Return (x, y) of the center of cell containing provided text 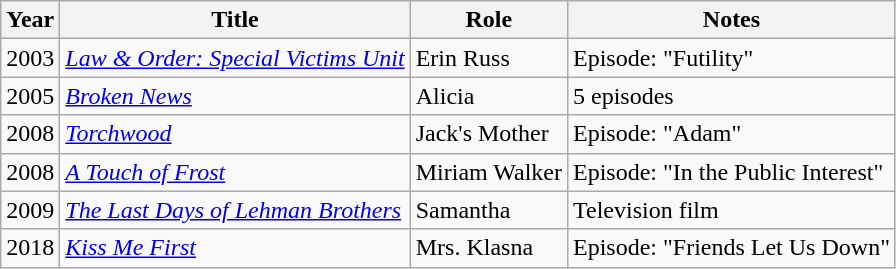
Year (30, 20)
Television film (731, 210)
2005 (30, 96)
Episode: "Friends Let Us Down" (731, 248)
2003 (30, 58)
Episode: "Adam" (731, 134)
Broken News (235, 96)
Title (235, 20)
Jack's Mother (488, 134)
Mrs. Klasna (488, 248)
Law & Order: Special Victims Unit (235, 58)
Episode: "Futility" (731, 58)
2018 (30, 248)
Torchwood (235, 134)
The Last Days of Lehman Brothers (235, 210)
Episode: "In the Public Interest" (731, 172)
Erin Russ (488, 58)
Alicia (488, 96)
5 episodes (731, 96)
2009 (30, 210)
Samantha (488, 210)
Miriam Walker (488, 172)
Kiss Me First (235, 248)
Role (488, 20)
A Touch of Frost (235, 172)
Notes (731, 20)
